Scan for the cell matching the given text and deliver its (X, Y) coordinate at center. 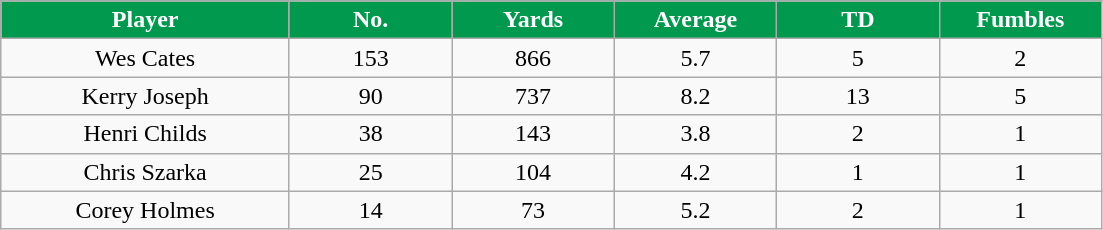
4.2 (695, 172)
TD (858, 20)
No. (370, 20)
Player (146, 20)
13 (858, 96)
Yards (533, 20)
Fumbles (1020, 20)
Henri Childs (146, 134)
Kerry Joseph (146, 96)
90 (370, 96)
14 (370, 210)
8.2 (695, 96)
737 (533, 96)
5.7 (695, 58)
38 (370, 134)
5.2 (695, 210)
104 (533, 172)
73 (533, 210)
153 (370, 58)
25 (370, 172)
Corey Holmes (146, 210)
866 (533, 58)
Average (695, 20)
Chris Szarka (146, 172)
143 (533, 134)
3.8 (695, 134)
Wes Cates (146, 58)
